Return the [X, Y] coordinate for the center point of the cell that contains the specified text.  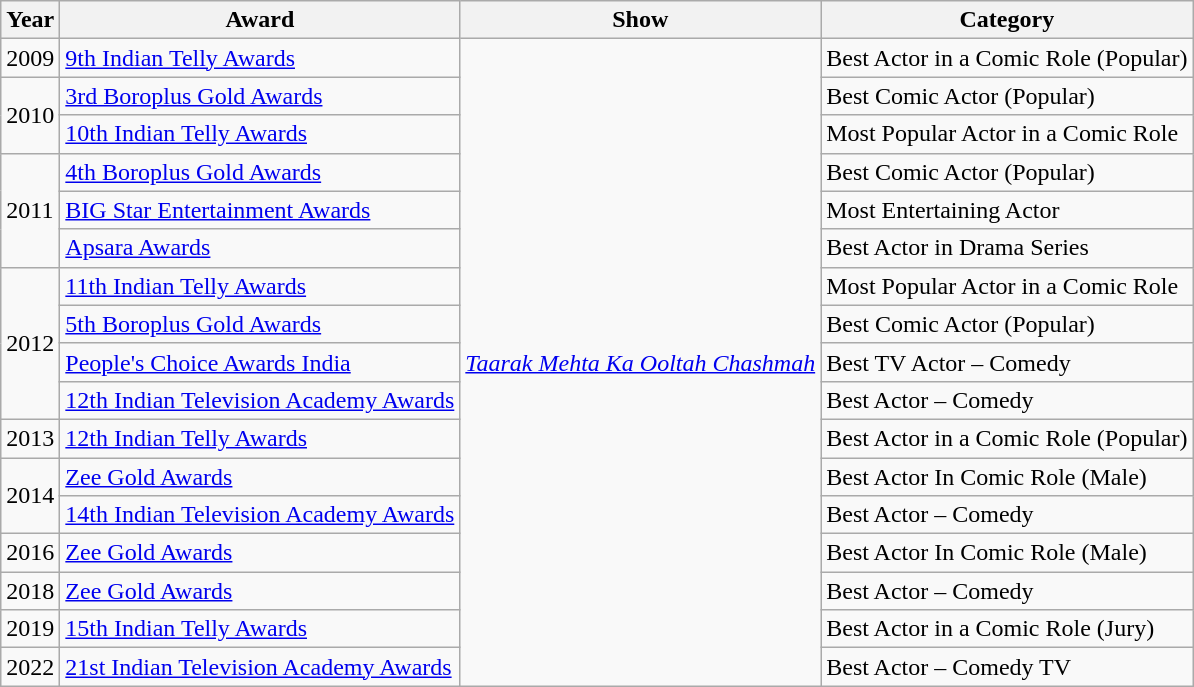
4th Boroplus Gold Awards [260, 172]
9th Indian Telly Awards [260, 58]
12th Indian Telly Awards [260, 438]
2016 [30, 553]
Best Actor – Comedy TV [1007, 667]
2014 [30, 496]
Best TV Actor – Comedy [1007, 362]
Show [640, 20]
15th Indian Telly Awards [260, 629]
BIG Star Entertainment Awards [260, 210]
2011 [30, 210]
21st Indian Television Academy Awards [260, 667]
Award [260, 20]
5th Boroplus Gold Awards [260, 324]
2010 [30, 115]
People's Choice Awards India [260, 362]
2019 [30, 629]
2013 [30, 438]
Best Actor in a Comic Role (Jury) [1007, 629]
2009 [30, 58]
12th Indian Television Academy Awards [260, 400]
Taarak Mehta Ka Ooltah Chashmah [640, 362]
3rd Boroplus Gold Awards [260, 96]
10th Indian Telly Awards [260, 134]
11th Indian Telly Awards [260, 286]
Category [1007, 20]
Apsara Awards [260, 248]
2022 [30, 667]
Best Actor in Drama Series [1007, 248]
Year [30, 20]
14th Indian Television Academy Awards [260, 515]
2012 [30, 343]
Most Entertaining Actor [1007, 210]
2018 [30, 591]
